Return [X, Y] of the center of cell containing provided text 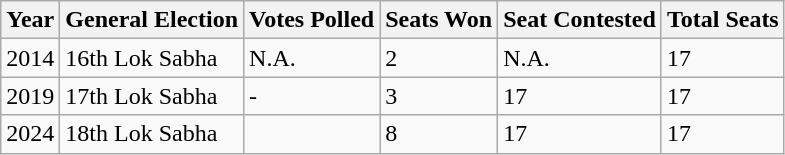
8 [439, 134]
General Election [152, 20]
2014 [30, 58]
17th Lok Sabha [152, 96]
18th Lok Sabha [152, 134]
Total Seats [722, 20]
2019 [30, 96]
Votes Polled [312, 20]
Seats Won [439, 20]
Seat Contested [580, 20]
3 [439, 96]
2 [439, 58]
- [312, 96]
Year [30, 20]
2024 [30, 134]
16th Lok Sabha [152, 58]
